Capture the cell that displays the provided text and extract its (X, Y) central coordinate. 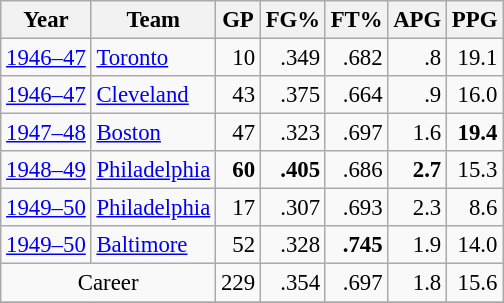
14.0 (475, 245)
43 (238, 95)
Baltimore (153, 245)
.682 (356, 58)
.323 (292, 133)
2.3 (418, 208)
52 (238, 245)
10 (238, 58)
Toronto (153, 58)
.354 (292, 283)
.664 (356, 95)
.693 (356, 208)
.745 (356, 245)
.405 (292, 170)
FG% (292, 20)
.349 (292, 58)
.8 (418, 58)
1948–49 (46, 170)
GP (238, 20)
Cleveland (153, 95)
.375 (292, 95)
17 (238, 208)
Year (46, 20)
APG (418, 20)
15.6 (475, 283)
.686 (356, 170)
229 (238, 283)
1.6 (418, 133)
.9 (418, 95)
47 (238, 133)
1.9 (418, 245)
Boston (153, 133)
16.0 (475, 95)
FT% (356, 20)
1947–48 (46, 133)
Career (108, 283)
19.4 (475, 133)
15.3 (475, 170)
Team (153, 20)
2.7 (418, 170)
PPG (475, 20)
.307 (292, 208)
.328 (292, 245)
8.6 (475, 208)
60 (238, 170)
1.8 (418, 283)
19.1 (475, 58)
